For the text-containing cell, return its midpoint in (X, Y) coordinate format. 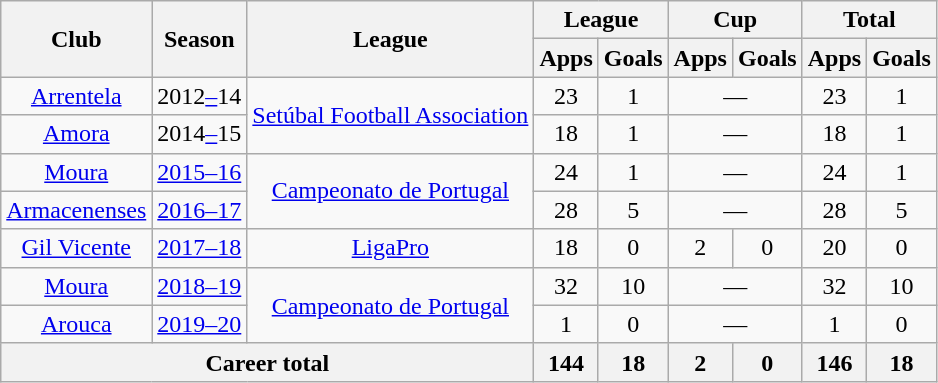
Total (869, 20)
2017–18 (200, 248)
Arrentela (76, 96)
2016–17 (200, 210)
LigaPro (390, 248)
2012–14 (200, 96)
Club (76, 39)
Gil Vicente (76, 248)
Armacenenses (76, 210)
Career total (268, 362)
2018–19 (200, 286)
Cup (735, 20)
2015–16 (200, 172)
2019–20 (200, 324)
146 (834, 362)
Season (200, 39)
144 (566, 362)
Amora (76, 134)
Arouca (76, 324)
Setúbal Football Association (390, 115)
2014–15 (200, 134)
20 (834, 248)
